Capture the cell that displays the provided text and extract its [x, y] central coordinate. 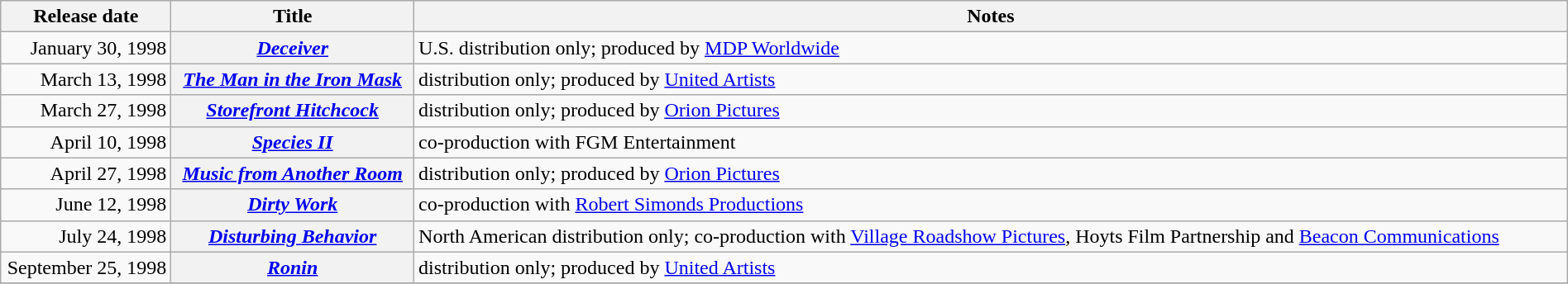
co-production with FGM Entertainment [991, 142]
Species II [293, 142]
March 27, 1998 [86, 111]
April 10, 1998 [86, 142]
Deceiver [293, 48]
January 30, 1998 [86, 48]
Music from Another Room [293, 173]
U.S. distribution only; produced by MDP Worldwide [991, 48]
September 25, 1998 [86, 267]
July 24, 1998 [86, 236]
March 13, 1998 [86, 79]
North American distribution only; co-production with Village Roadshow Pictures, Hoyts Film Partnership and Beacon Communications [991, 236]
Notes [991, 17]
Ronin [293, 267]
Disturbing Behavior [293, 236]
Dirty Work [293, 205]
June 12, 1998 [86, 205]
April 27, 1998 [86, 173]
co-production with Robert Simonds Productions [991, 205]
Storefront Hitchcock [293, 111]
Title [293, 17]
The Man in the Iron Mask [293, 79]
Release date [86, 17]
